Determine the [X, Y] coordinate at the center of the cell enclosing the given text.  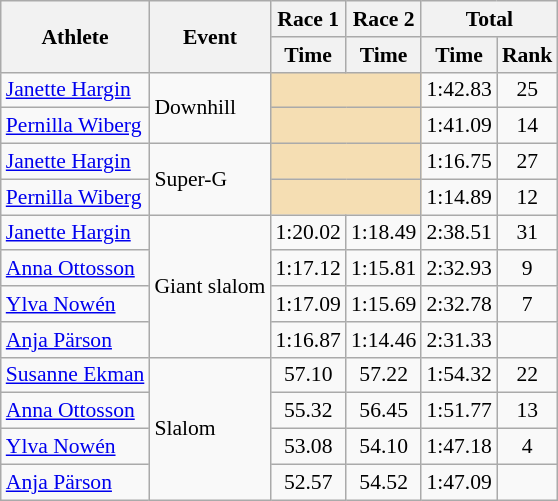
54.52 [384, 482]
1:17.09 [308, 304]
Total [489, 19]
1:16.75 [458, 162]
57.22 [384, 375]
13 [528, 411]
Giant slalom [210, 286]
1:15.69 [384, 304]
Slalom [210, 428]
1:54.32 [458, 375]
56.45 [384, 411]
55.32 [308, 411]
2:38.51 [458, 233]
2:31.33 [458, 340]
2:32.78 [458, 304]
14 [528, 126]
1:18.49 [384, 233]
54.10 [384, 447]
1:14.89 [458, 197]
53.08 [308, 447]
1:47.18 [458, 447]
Downhill [210, 108]
Rank [528, 55]
Race 2 [384, 19]
31 [528, 233]
1:51.77 [458, 411]
Susanne Ekman [76, 375]
1:20.02 [308, 233]
52.57 [308, 482]
22 [528, 375]
Event [210, 36]
Athlete [76, 36]
1:15.81 [384, 269]
27 [528, 162]
57.10 [308, 375]
1:41.09 [458, 126]
9 [528, 269]
12 [528, 197]
1:16.87 [308, 340]
Race 1 [308, 19]
1:14.46 [384, 340]
4 [528, 447]
25 [528, 90]
Super-G [210, 180]
1:47.09 [458, 482]
1:17.12 [308, 269]
1:42.83 [458, 90]
2:32.93 [458, 269]
7 [528, 304]
